Detect which cell encompasses the target text, then output its [X, Y] center coordinate. 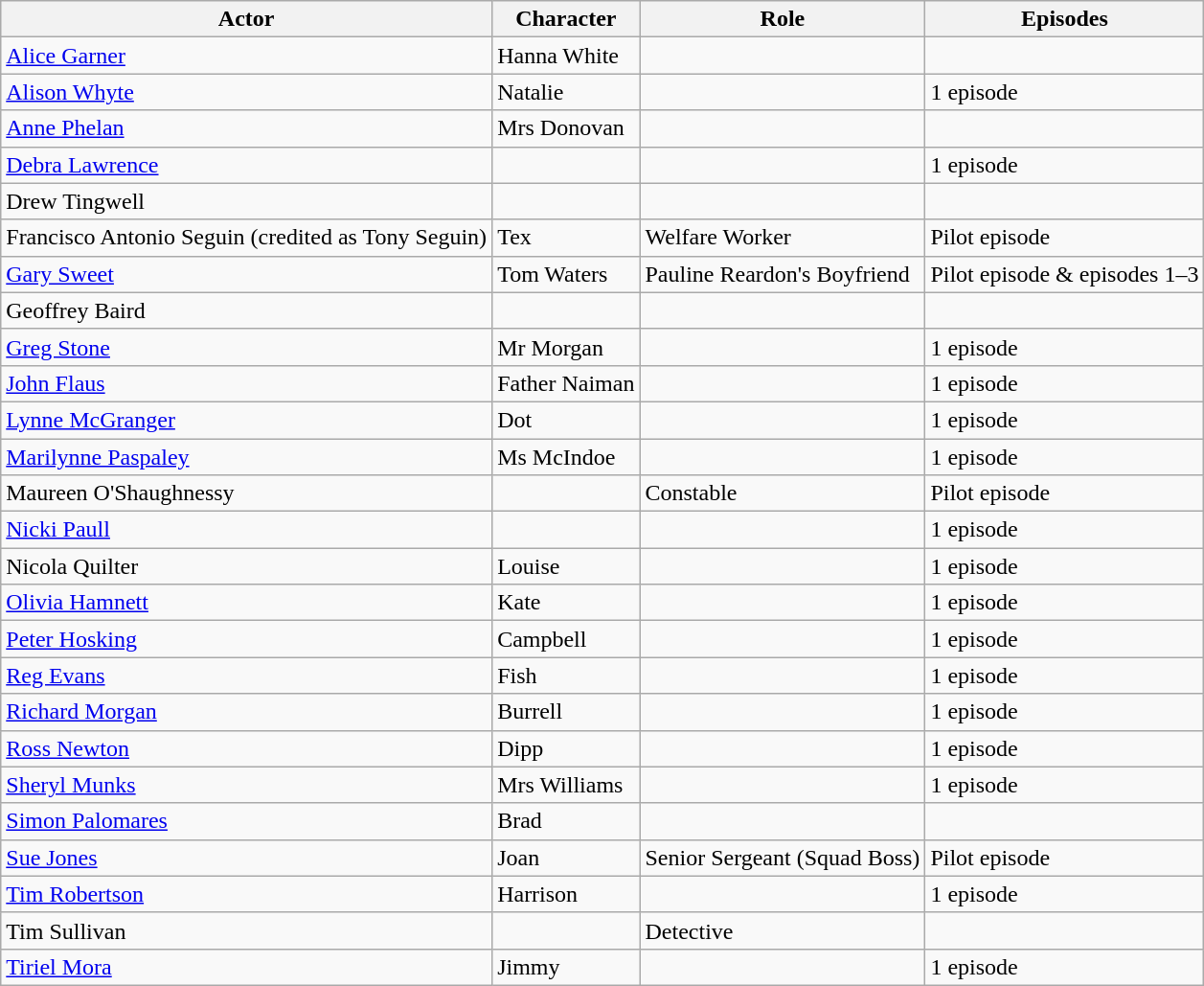
Sue Jones [247, 858]
Burrell [566, 712]
Simon Palomares [247, 821]
Debra Lawrence [247, 165]
Dot [566, 420]
Tom Waters [566, 274]
Sheryl Munks [247, 785]
Fish [566, 676]
Alice Garner [247, 56]
Senior Sergeant (Squad Boss) [783, 858]
Constable [783, 493]
Dipp [566, 748]
Ms McIndoe [566, 457]
Lynne McGranger [247, 420]
Alison Whyte [247, 92]
Pauline Reardon's Boyfriend [783, 274]
Nicki Paull [247, 530]
Natalie [566, 92]
Detective [783, 930]
Olivia Hamnett [247, 603]
Welfare Worker [783, 238]
Tiriel Mora [247, 967]
Drew Tingwell [247, 201]
John Flaus [247, 383]
Greg Stone [247, 347]
Reg Evans [247, 676]
Maureen O'Shaughnessy [247, 493]
Father Naiman [566, 383]
Mrs Donovan [566, 128]
Marilynne Paspaley [247, 457]
Joan [566, 858]
Geoffrey Baird [247, 310]
Kate [566, 603]
Nicola Quilter [247, 566]
Louise [566, 566]
Campbell [566, 639]
Anne Phelan [247, 128]
Actor [247, 19]
Gary Sweet [247, 274]
Tim Robertson [247, 894]
Tim Sullivan [247, 930]
Pilot episode & episodes 1–3 [1065, 274]
Harrison [566, 894]
Hanna White [566, 56]
Jimmy [566, 967]
Mr Morgan [566, 347]
Episodes [1065, 19]
Ross Newton [247, 748]
Peter Hosking [247, 639]
Character [566, 19]
Richard Morgan [247, 712]
Tex [566, 238]
Mrs Williams [566, 785]
Francisco Antonio Seguin (credited as Tony Seguin) [247, 238]
Brad [566, 821]
Role [783, 19]
